Output the [X, Y] coordinate of the center of the cell containing the given text.  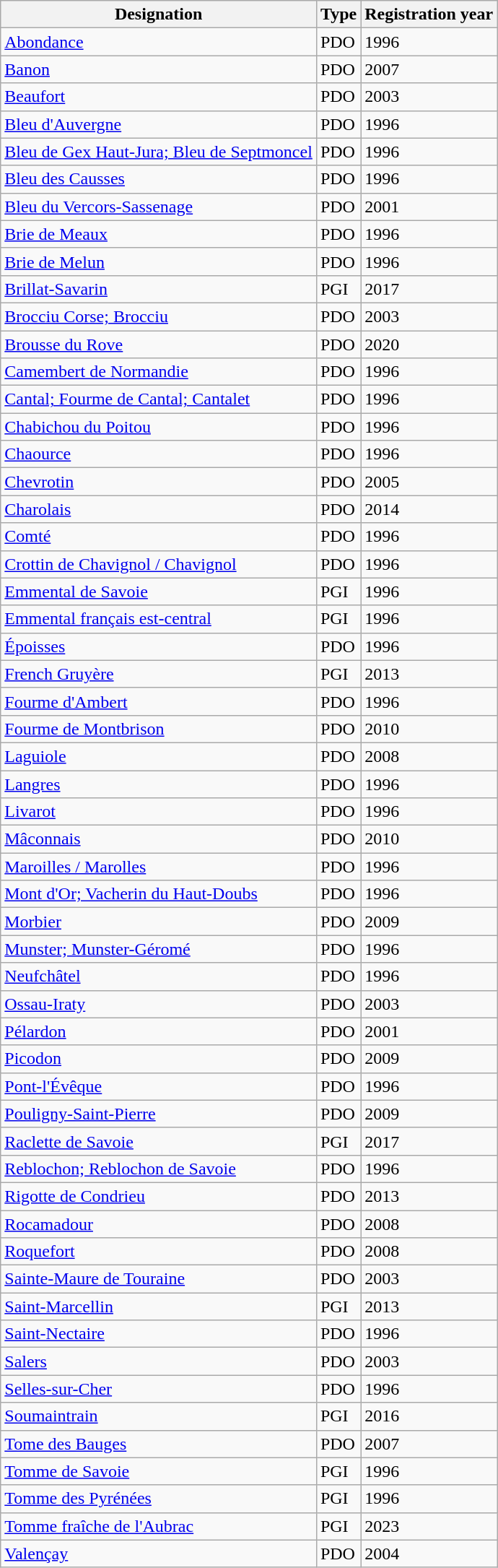
2005 [429, 482]
Langres [159, 784]
Munster; Munster-Géromé [159, 949]
Banon [159, 69]
Tomme fraîche de l'Aubrac [159, 1526]
Rigotte de Condrieu [159, 1196]
Chaource [159, 454]
Picodon [159, 1059]
Pélardon [159, 1031]
Brie de Melun [159, 261]
Pouligny-Saint-Pierre [159, 1114]
Valençay [159, 1554]
Époisses [159, 646]
Comté [159, 537]
Mâconnais [159, 839]
Brillat-Savarin [159, 289]
Livarot [159, 812]
Saint-Marcellin [159, 1307]
Soumaintrain [159, 1416]
Crottin de Chavignol / Chavignol [159, 564]
Emmental français est-central [159, 619]
Rocamadour [159, 1224]
Pont-l'Évêque [159, 1086]
Salers [159, 1361]
Bleu des Causses [159, 179]
Designation [159, 14]
Roquefort [159, 1252]
2016 [429, 1416]
2023 [429, 1526]
Type [338, 14]
Ossau-Iraty [159, 1004]
Neufchâtel [159, 976]
Morbier [159, 922]
2014 [429, 509]
Bleu de Gex Haut-Jura; Bleu de Septmoncel [159, 152]
Fourme d'Ambert [159, 701]
Chabichou du Poitou [159, 427]
Charolais [159, 509]
Emmental de Savoie [159, 592]
Abondance [159, 42]
Sainte-Maure de Touraine [159, 1279]
Chevrotin [159, 482]
Cantal; Fourme de Cantal; Cantalet [159, 399]
Brocciu Corse; Brocciu [159, 316]
Mont d'Or; Vacherin du Haut-Doubs [159, 894]
Bleu d'Auvergne [159, 124]
Tomme des Pyrénées [159, 1499]
Laguiole [159, 756]
2004 [429, 1554]
Camembert de Normandie [159, 372]
Brousse du Rove [159, 345]
French Gruyère [159, 674]
2020 [429, 345]
Maroilles / Marolles [159, 867]
Tomme de Savoie [159, 1471]
Brie de Meaux [159, 234]
Beaufort [159, 97]
Registration year [429, 14]
Reblochon; Reblochon de Savoie [159, 1169]
Tome des Bauges [159, 1444]
Raclette de Savoie [159, 1141]
Saint-Nectaire [159, 1334]
Bleu du Vercors-Sassenage [159, 207]
Fourme de Montbrison [159, 729]
Selles-sur-Cher [159, 1389]
